Return the (x, y) coordinate for the center point of the cell that contains the specified text.  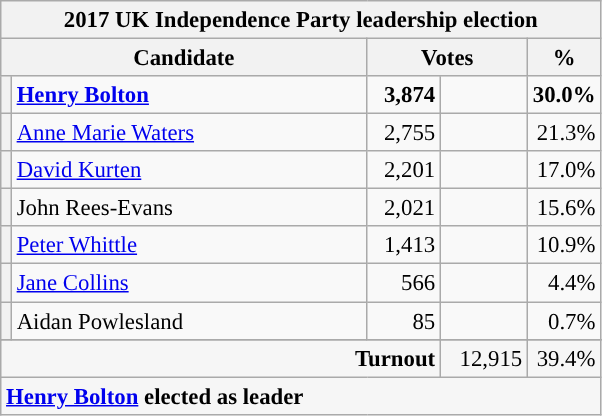
Anne Marie Waters (189, 133)
0.7% (564, 321)
1,413 (404, 245)
% (564, 58)
Peter Whittle (189, 245)
15.6% (564, 208)
2,201 (404, 170)
Candidate (184, 58)
2017 UK Independence Party leadership election (301, 20)
Henry Bolton (189, 95)
Votes (448, 58)
21.3% (564, 133)
3,874 (404, 95)
10.9% (564, 245)
12,915 (484, 358)
30.0% (564, 95)
Jane Collins (189, 283)
17.0% (564, 170)
Aidan Powlesland (189, 321)
2,755 (404, 133)
John Rees-Evans (189, 208)
Turnout (221, 358)
39.4% (564, 358)
85 (404, 321)
2,021 (404, 208)
David Kurten (189, 170)
566 (404, 283)
Henry Bolton elected as leader (301, 396)
4.4% (564, 283)
